Locate the cell with the specified text and output its (x, y) center coordinate. 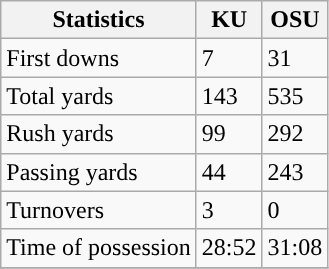
44 (229, 172)
Passing yards (99, 172)
7 (229, 58)
3 (229, 210)
First downs (99, 58)
Turnovers (99, 210)
292 (295, 134)
243 (295, 172)
Statistics (99, 20)
99 (229, 134)
0 (295, 210)
OSU (295, 20)
KU (229, 20)
143 (229, 96)
28:52 (229, 248)
Rush yards (99, 134)
31:08 (295, 248)
31 (295, 58)
Time of possession (99, 248)
Total yards (99, 96)
535 (295, 96)
